Identify which cell holds the provided text, then report its (x, y) central coordinate. 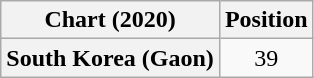
39 (266, 58)
Chart (2020) (110, 20)
Position (266, 20)
South Korea (Gaon) (110, 58)
